Pinpoint the cell where the given text exists, returning its [X, Y] midpoint coordinate. 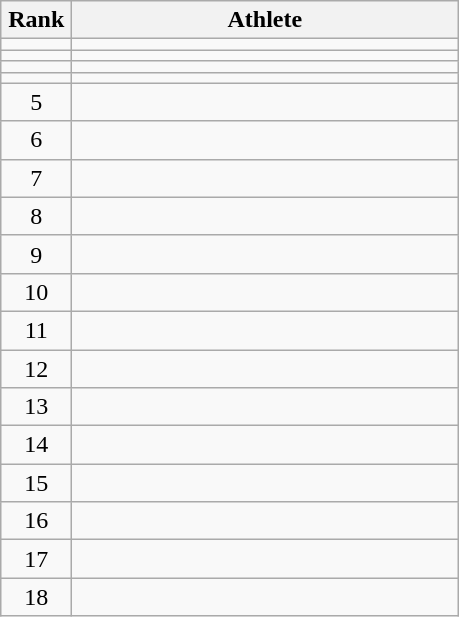
15 [36, 483]
7 [36, 178]
6 [36, 140]
13 [36, 407]
18 [36, 597]
17 [36, 559]
12 [36, 369]
11 [36, 330]
10 [36, 292]
5 [36, 102]
14 [36, 445]
9 [36, 254]
8 [36, 216]
Rank [36, 20]
16 [36, 521]
Athlete [265, 20]
